For the text-containing cell, return its midpoint in [X, Y] coordinate format. 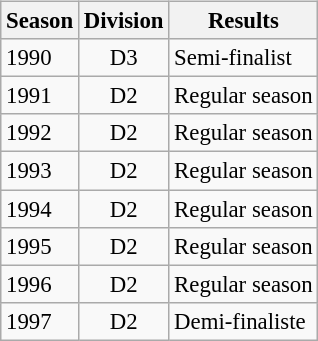
D3 [123, 58]
Season [40, 21]
1997 [40, 321]
1992 [40, 133]
Semi-finalist [244, 58]
1991 [40, 96]
1995 [40, 246]
Demi-finaliste [244, 321]
1996 [40, 284]
Results [244, 21]
1990 [40, 58]
1994 [40, 209]
1993 [40, 171]
Division [123, 21]
